For the text-containing cell, return its midpoint in (X, Y) coordinate format. 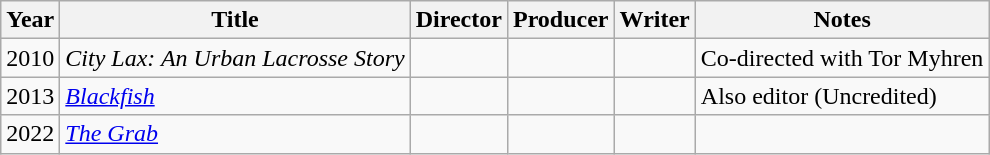
Also editor (Uncredited) (842, 96)
Writer (654, 20)
Co-directed with Tor Myhren (842, 58)
Producer (560, 20)
Title (235, 20)
The Grab (235, 134)
2022 (30, 134)
2010 (30, 58)
Blackfish (235, 96)
Notes (842, 20)
2013 (30, 96)
Year (30, 20)
Director (458, 20)
City Lax: An Urban Lacrosse Story (235, 58)
